Scan for the cell matching the given text and deliver its (x, y) coordinate at center. 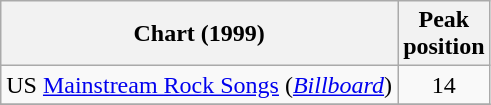
US Mainstream Rock Songs (Billboard) (200, 85)
Peakposition (444, 34)
14 (444, 85)
Chart (1999) (200, 34)
